Locate the cell with the specified text and output its [x, y] center coordinate. 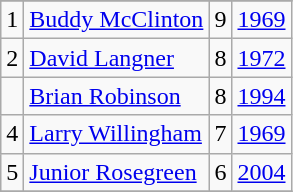
David Langner [116, 58]
1 [12, 20]
6 [220, 172]
5 [12, 172]
9 [220, 20]
7 [220, 134]
Buddy McClinton [116, 20]
4 [12, 134]
Larry Willingham [116, 134]
Brian Robinson [116, 96]
1994 [262, 96]
2 [12, 58]
Junior Rosegreen [116, 172]
2004 [262, 172]
1972 [262, 58]
